Capture the cell that displays the provided text and extract its (X, Y) central coordinate. 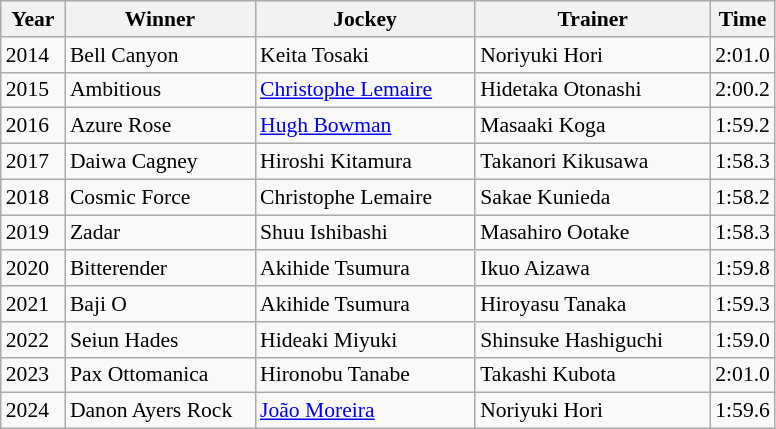
2024 (33, 411)
Takashi Kubota (592, 375)
2023 (33, 375)
Shuu Ishibashi (365, 233)
Hugh Bowman (365, 126)
Bell Canyon (160, 55)
1:59.8 (742, 269)
2015 (33, 90)
2014 (33, 55)
Jockey (365, 19)
2022 (33, 340)
Pax Ottomanica (160, 375)
Cosmic Force (160, 197)
2018 (33, 197)
Zadar (160, 233)
Seiun Hades (160, 340)
Winner (160, 19)
Ikuo Aizawa (592, 269)
Takanori Kikusawa (592, 162)
Baji O (160, 304)
Masahiro Ootake (592, 233)
Bitterender (160, 269)
1:59.3 (742, 304)
Year (33, 19)
Hironobu Tanabe (365, 375)
João Moreira (365, 411)
2020 (33, 269)
Ambitious (160, 90)
Trainer (592, 19)
Hiroyasu Tanaka (592, 304)
1:58.2 (742, 197)
Hideaki Miyuki (365, 340)
Daiwa Cagney (160, 162)
Hiroshi Kitamura (365, 162)
Azure Rose (160, 126)
Shinsuke Hashiguchi (592, 340)
2021 (33, 304)
1:59.0 (742, 340)
Masaaki Koga (592, 126)
1:59.6 (742, 411)
Time (742, 19)
2016 (33, 126)
Keita Tosaki (365, 55)
Sakae Kunieda (592, 197)
1:59.2 (742, 126)
Hidetaka Otonashi (592, 90)
2017 (33, 162)
2:00.2 (742, 90)
2019 (33, 233)
Danon Ayers Rock (160, 411)
